Determine the [X, Y] coordinate at the center of the cell enclosing the given text.  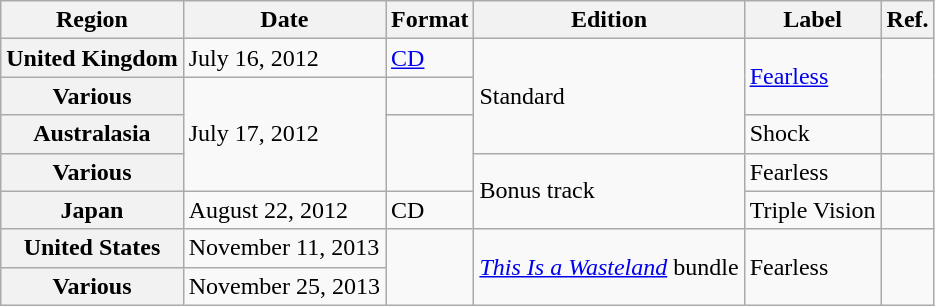
Region [92, 20]
Bonus track [609, 191]
Shock [812, 134]
Triple Vision [812, 210]
United Kingdom [92, 58]
Date [284, 20]
Ref. [908, 20]
Format [430, 20]
July 17, 2012 [284, 134]
Japan [92, 210]
Label [812, 20]
Edition [609, 20]
Australasia [92, 134]
United States [92, 248]
Standard [609, 96]
This Is a Wasteland bundle [609, 267]
August 22, 2012 [284, 210]
November 25, 2013 [284, 286]
July 16, 2012 [284, 58]
November 11, 2013 [284, 248]
